Output the (x, y) coordinate of the center of the cell containing the given text.  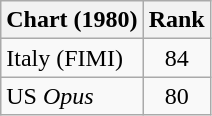
Italy (FIMI) (72, 58)
Rank (176, 20)
84 (176, 58)
US Opus (72, 96)
80 (176, 96)
Chart (1980) (72, 20)
